For the text-containing cell, return its midpoint in (x, y) coordinate format. 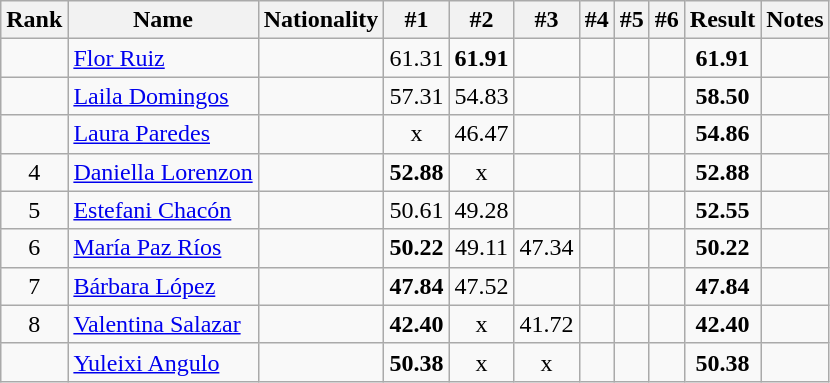
Rank (34, 20)
María Paz Ríos (163, 248)
Result (722, 20)
Nationality (321, 20)
49.28 (482, 210)
4 (34, 172)
Daniella Lorenzon (163, 172)
57.31 (416, 96)
54.86 (722, 134)
7 (34, 286)
#1 (416, 20)
Laura Paredes (163, 134)
47.52 (482, 286)
Estefani Chacón (163, 210)
#6 (666, 20)
54.83 (482, 96)
8 (34, 324)
Bárbara López (163, 286)
#4 (596, 20)
6 (34, 248)
Valentina Salazar (163, 324)
Laila Domingos (163, 96)
58.50 (722, 96)
49.11 (482, 248)
#2 (482, 20)
46.47 (482, 134)
41.72 (546, 324)
52.55 (722, 210)
5 (34, 210)
#3 (546, 20)
50.61 (416, 210)
Yuleixi Angulo (163, 362)
61.31 (416, 58)
Name (163, 20)
47.34 (546, 248)
Notes (795, 20)
Flor Ruiz (163, 58)
#5 (632, 20)
